Capture the cell that displays the provided text and extract its (x, y) central coordinate. 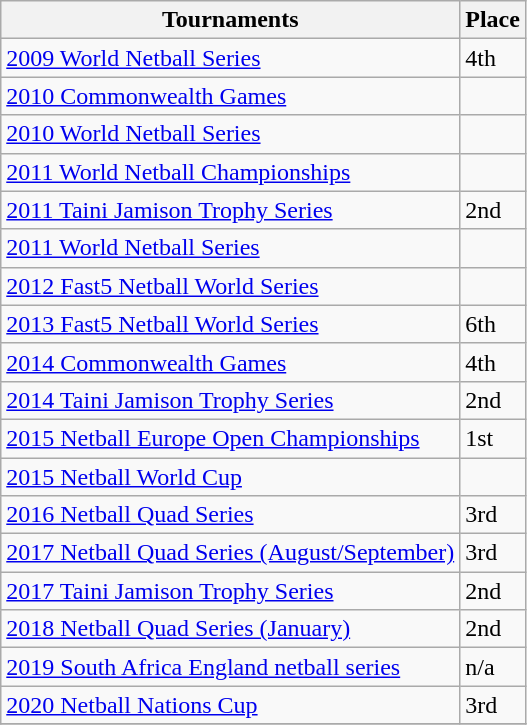
2011 World Netball Series (230, 248)
Place (493, 20)
2015 Netball World Cup (230, 477)
2016 Netball Quad Series (230, 515)
2009 World Netball Series (230, 58)
2010 World Netball Series (230, 134)
2019 South Africa England netball series (230, 667)
2018 Netball Quad Series (January) (230, 629)
2013 Fast5 Netball World Series (230, 324)
2017 Taini Jamison Trophy Series (230, 591)
2014 Taini Jamison Trophy Series (230, 400)
2012 Fast5 Netball World Series (230, 286)
Tournaments (230, 20)
2011 Taini Jamison Trophy Series (230, 210)
2010 Commonwealth Games (230, 96)
2020 Netball Nations Cup (230, 705)
6th (493, 324)
2014 Commonwealth Games (230, 362)
2011 World Netball Championships (230, 172)
n/a (493, 667)
1st (493, 438)
2015 Netball Europe Open Championships (230, 438)
2017 Netball Quad Series (August/September) (230, 553)
